Extract the (x, y) coordinate from the center of the cell holding the provided text.  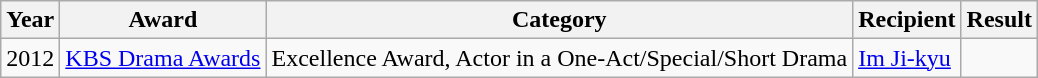
Year (30, 20)
Award (163, 20)
KBS Drama Awards (163, 58)
2012 (30, 58)
Result (999, 20)
Excellence Award, Actor in a One-Act/Special/Short Drama (560, 58)
Category (560, 20)
Recipient (907, 20)
Im Ji-kyu (907, 58)
